Find where the given text appears and provide that cell's center as (X, Y) coordinate. 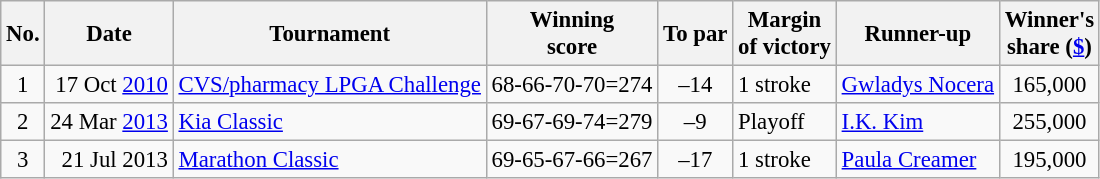
68-66-70-70=274 (572, 85)
–14 (696, 85)
Tournament (330, 34)
–9 (696, 122)
165,000 (1049, 85)
1 (23, 85)
Playoff (785, 122)
17 Oct 2010 (109, 85)
Marginof victory (785, 34)
69-65-67-66=267 (572, 160)
CVS/pharmacy LPGA Challenge (330, 85)
Kia Classic (330, 122)
255,000 (1049, 122)
2 (23, 122)
195,000 (1049, 160)
Marathon Classic (330, 160)
Winningscore (572, 34)
Paula Creamer (918, 160)
69-67-69-74=279 (572, 122)
Gwladys Nocera (918, 85)
No. (23, 34)
–17 (696, 160)
21 Jul 2013 (109, 160)
To par (696, 34)
Winner'sshare ($) (1049, 34)
I.K. Kim (918, 122)
Date (109, 34)
24 Mar 2013 (109, 122)
3 (23, 160)
Runner-up (918, 34)
